Output the [x, y] coordinate of the center of the cell containing the given text.  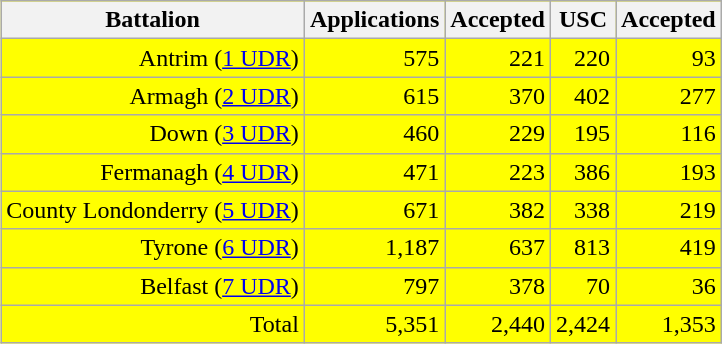
460 [374, 134]
615 [374, 96]
93 [669, 58]
277 [669, 96]
Down (3 UDR) [153, 134]
Applications [374, 20]
220 [582, 58]
221 [498, 58]
116 [669, 134]
193 [669, 172]
1,353 [669, 324]
671 [374, 210]
402 [582, 96]
Battalion [153, 20]
219 [669, 210]
2,440 [498, 324]
378 [498, 286]
338 [582, 210]
813 [582, 248]
1,187 [374, 248]
Fermanagh (4 UDR) [153, 172]
797 [374, 286]
Belfast (7 UDR) [153, 286]
382 [498, 210]
Antrim (1 UDR) [153, 58]
637 [498, 248]
229 [498, 134]
Total [153, 324]
County Londonderry (5 UDR) [153, 210]
Armagh (2 UDR) [153, 96]
USC [582, 20]
36 [669, 286]
223 [498, 172]
2,424 [582, 324]
386 [582, 172]
195 [582, 134]
5,351 [374, 324]
471 [374, 172]
419 [669, 248]
370 [498, 96]
70 [582, 286]
575 [374, 58]
Tyrone (6 UDR) [153, 248]
